Find where the given text appears and provide that cell's center as (x, y) coordinate. 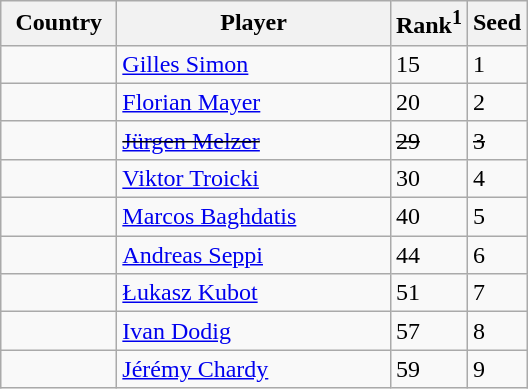
8 (496, 331)
Jürgen Melzer (254, 140)
Rank1 (428, 24)
Seed (496, 24)
1 (496, 64)
20 (428, 102)
15 (428, 64)
30 (428, 178)
44 (428, 255)
Player (254, 24)
40 (428, 217)
57 (428, 331)
Viktor Troicki (254, 178)
Ivan Dodig (254, 331)
9 (496, 369)
29 (428, 140)
6 (496, 255)
Łukasz Kubot (254, 293)
Andreas Seppi (254, 255)
51 (428, 293)
Jérémy Chardy (254, 369)
59 (428, 369)
7 (496, 293)
Gilles Simon (254, 64)
5 (496, 217)
Marcos Baghdatis (254, 217)
2 (496, 102)
4 (496, 178)
3 (496, 140)
Florian Mayer (254, 102)
Country (59, 24)
